Locate the cell with the specified text and output its (x, y) center coordinate. 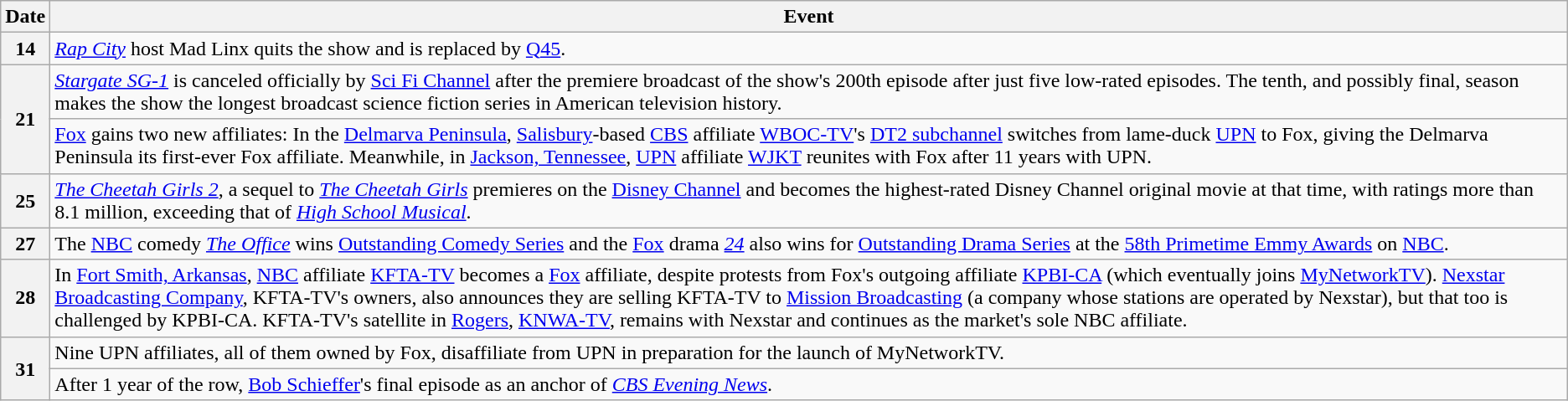
Rap City host Mad Linx quits the show and is replaced by Q45. (809, 49)
21 (25, 119)
27 (25, 244)
Event (809, 17)
14 (25, 49)
31 (25, 368)
After 1 year of the row, Bob Schieffer's final episode as an anchor of CBS Evening News. (809, 384)
Date (25, 17)
28 (25, 298)
25 (25, 201)
Nine UPN affiliates, all of them owned by Fox, disaffiliate from UPN in preparation for the launch of MyNetworkTV. (809, 352)
